Provide the [X, Y] coordinate of the cell's center where the given text is located.  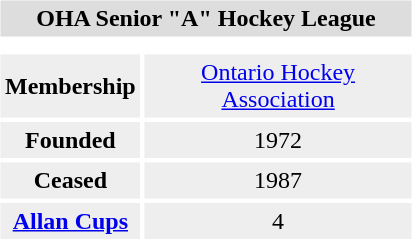
Founded [70, 140]
Allan Cups [70, 221]
Membership [70, 86]
1987 [278, 180]
4 [278, 221]
OHA Senior "A" Hockey League [206, 18]
Ceased [70, 180]
Ontario Hockey Association [278, 86]
1972 [278, 140]
